Return [X, Y] of the center of cell containing provided text 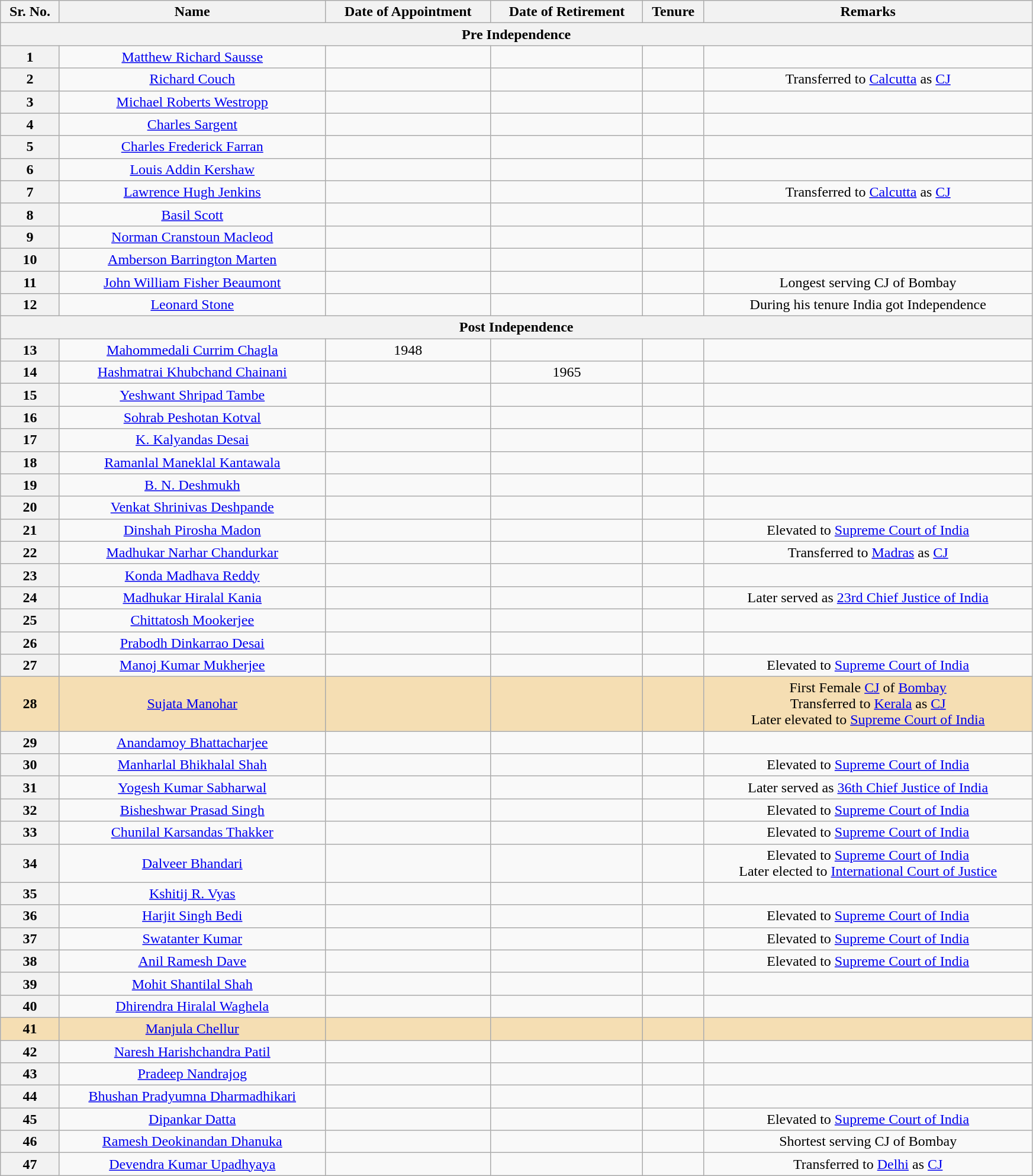
10 [30, 259]
15 [30, 395]
6 [30, 169]
17 [30, 440]
13 [30, 350]
Dhirendra Hiralal Waghela [192, 1006]
Sohrab Peshotan Kotval [192, 417]
Harjit Singh Bedi [192, 916]
Charles Sargent [192, 124]
Louis Addin Kershaw [192, 169]
39 [30, 984]
Amberson Barrington Marten [192, 259]
19 [30, 485]
Madhukar Narhar Chandurkar [192, 552]
Tenure [674, 12]
Charles Frederick Farran [192, 147]
Venkat Shrinivas Deshpande [192, 507]
34 [30, 863]
Kshitij R. Vyas [192, 894]
Date of Appointment [408, 12]
Post Independence [516, 327]
Date of Retirement [567, 12]
Sujata Manohar [192, 704]
23 [30, 575]
Konda Madhava Reddy [192, 575]
Anandamoy Bhattacharjee [192, 743]
Matthew Richard Sausse [192, 57]
Hashmatrai Khubchand Chainani [192, 372]
28 [30, 704]
Mohit Shantilal Shah [192, 984]
40 [30, 1006]
Madhukar Hiralal Kania [192, 597]
Richard Couch [192, 79]
First Female CJ of Bombay Transferred to Kerala as CJ Later elevated to Supreme Court of India [868, 704]
Dinshah Pirosha Madon [192, 530]
4 [30, 124]
Shortest serving CJ of Bombay [868, 1142]
Naresh Harishchandra Patil [192, 1051]
22 [30, 552]
Bhushan Pradyumna Dharmadhikari [192, 1097]
Transferred to Delhi as CJ [868, 1164]
Mahommedali Currim Chagla [192, 350]
3 [30, 102]
9 [30, 237]
Ramesh Deokinandan Dhanuka [192, 1142]
1948 [408, 350]
1965 [567, 372]
Longest serving CJ of Bombay [868, 282]
42 [30, 1051]
14 [30, 372]
21 [30, 530]
44 [30, 1097]
Michael Roberts Westropp [192, 102]
26 [30, 642]
Manjula Chellur [192, 1029]
Leonard Stone [192, 305]
Remarks [868, 12]
Transferred to Madras as CJ [868, 552]
Dalveer Bhandari [192, 863]
During his tenure India got Independence [868, 305]
32 [30, 810]
16 [30, 417]
7 [30, 192]
43 [30, 1074]
Sr. No. [30, 12]
35 [30, 894]
33 [30, 833]
Later served as 36th Chief Justice of India [868, 788]
37 [30, 939]
Ramanlal Maneklal Kantawala [192, 462]
18 [30, 462]
45 [30, 1119]
25 [30, 620]
11 [30, 282]
Bisheshwar Prasad Singh [192, 810]
Manoj Kumar Mukherjee [192, 666]
1 [30, 57]
46 [30, 1142]
Norman Cranstoun Macleod [192, 237]
24 [30, 597]
31 [30, 788]
41 [30, 1029]
5 [30, 147]
Yogesh Kumar Sabharwal [192, 788]
36 [30, 916]
Prabodh Dinkarrao Desai [192, 642]
Later served as 23rd Chief Justice of India [868, 597]
Pre Independence [516, 34]
Swatanter Kumar [192, 939]
Dipankar Datta [192, 1119]
12 [30, 305]
30 [30, 765]
K. Kalyandas Desai [192, 440]
Chittatosh Mookerjee [192, 620]
27 [30, 666]
Lawrence Hugh Jenkins [192, 192]
John William Fisher Beaumont [192, 282]
B. N. Deshmukh [192, 485]
20 [30, 507]
Anil Ramesh Dave [192, 961]
47 [30, 1164]
38 [30, 961]
2 [30, 79]
8 [30, 214]
Pradeep Nandrajog [192, 1074]
Devendra Kumar Upadhyaya [192, 1164]
Name [192, 12]
Manharlal Bhikhalal Shah [192, 765]
Chunilal Karsandas Thakker [192, 833]
Elevated to Supreme Court of India Later elected to International Court of Justice [868, 863]
Yeshwant Shripad Tambe [192, 395]
29 [30, 743]
Basil Scott [192, 214]
